From the cell containing the given text, extract its center point as (x, y) coordinate. 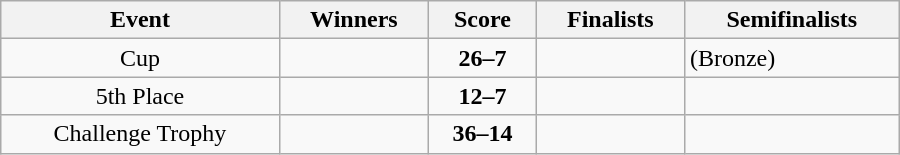
Finalists (610, 20)
Winners (354, 20)
Cup (140, 58)
5th Place (140, 96)
Semifinalists (792, 20)
Event (140, 20)
Score (483, 20)
(Bronze) (792, 58)
36–14 (483, 134)
12–7 (483, 96)
Challenge Trophy (140, 134)
26–7 (483, 58)
